Scan for the cell matching the given text and deliver its [X, Y] coordinate at center. 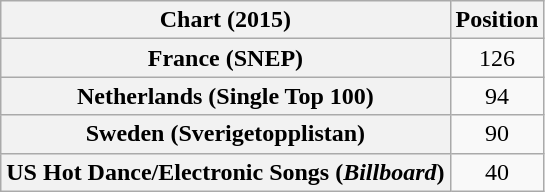
90 [497, 134]
Netherlands (Single Top 100) [226, 96]
Position [497, 20]
Chart (2015) [226, 20]
126 [497, 58]
US Hot Dance/Electronic Songs (Billboard) [226, 172]
40 [497, 172]
94 [497, 96]
France (SNEP) [226, 58]
Sweden (Sverigetopplistan) [226, 134]
